Detect which cell encompasses the target text, then output its [X, Y] center coordinate. 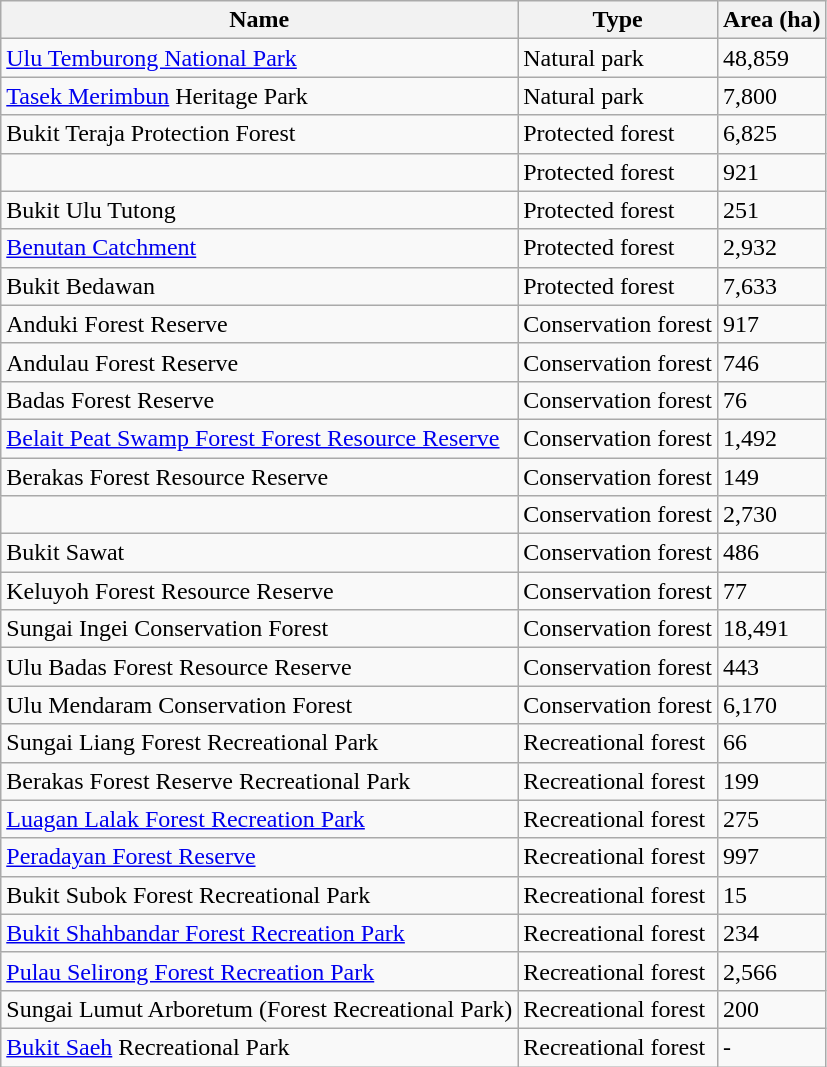
- [772, 1047]
Name [260, 20]
76 [772, 400]
Bukit Bedawan [260, 286]
Bukit Subok Forest Recreational Park [260, 895]
7,633 [772, 286]
2,566 [772, 971]
7,800 [772, 96]
Pulau Selirong Forest Recreation Park [260, 971]
Bukit Saeh Recreational Park [260, 1047]
917 [772, 324]
Berakas Forest Reserve Recreational Park [260, 781]
921 [772, 172]
6,825 [772, 134]
Type [618, 20]
1,492 [772, 438]
6,170 [772, 705]
486 [772, 553]
Sungai Liang Forest Recreational Park [260, 743]
275 [772, 819]
Ulu Temburong National Park [260, 58]
Area (ha) [772, 20]
Andulau Forest Reserve [260, 362]
Tasek Merimbun Heritage Park [260, 96]
Berakas Forest Resource Reserve [260, 477]
Bukit Ulu Tutong [260, 210]
Bukit Sawat [260, 553]
Ulu Badas Forest Resource Reserve [260, 667]
199 [772, 781]
66 [772, 743]
Badas Forest Reserve [260, 400]
234 [772, 933]
443 [772, 667]
77 [772, 591]
Sungai Ingei Conservation Forest [260, 629]
200 [772, 1009]
251 [772, 210]
997 [772, 857]
Bukit Teraja Protection Forest [260, 134]
2,932 [772, 248]
Ulu Mendaram Conservation Forest [260, 705]
Benutan Catchment [260, 248]
149 [772, 477]
Sungai Lumut Arboretum (Forest Recreational Park) [260, 1009]
Luagan Lalak Forest Recreation Park [260, 819]
Belait Peat Swamp Forest Forest Resource Reserve [260, 438]
2,730 [772, 515]
Keluyoh Forest Resource Reserve [260, 591]
746 [772, 362]
Bukit Shahbandar Forest Recreation Park [260, 933]
15 [772, 895]
18,491 [772, 629]
Peradayan Forest Reserve [260, 857]
Anduki Forest Reserve [260, 324]
48,859 [772, 58]
